Pinpoint the cell where the given text exists, returning its [X, Y] midpoint coordinate. 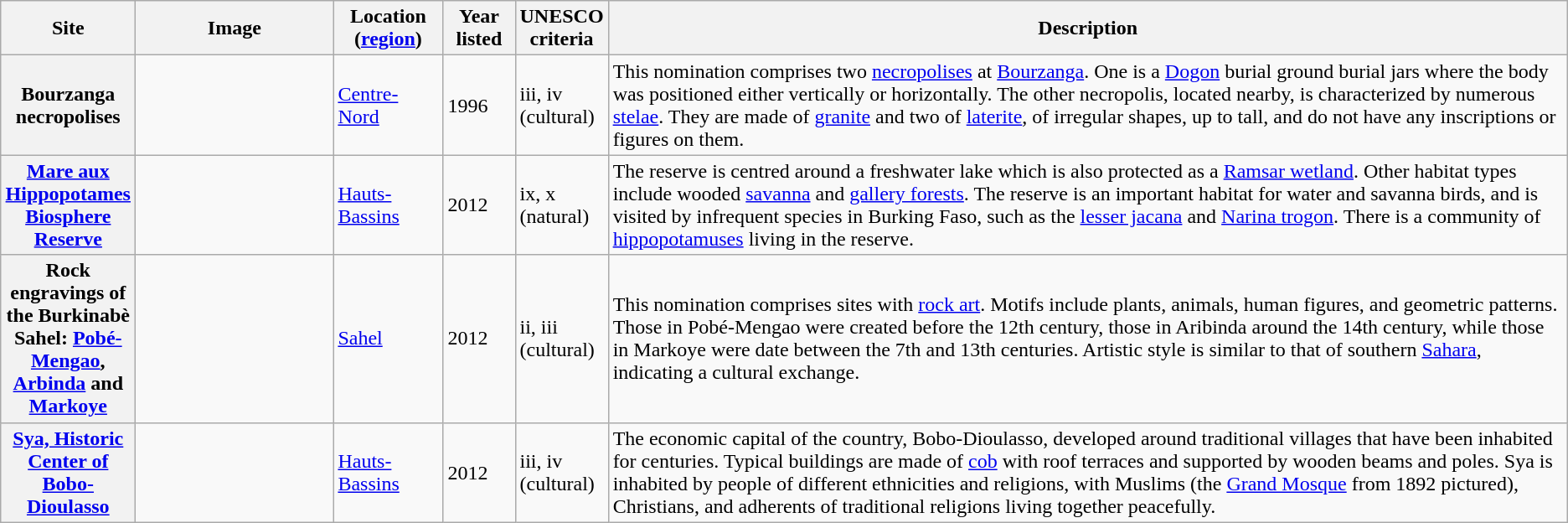
Image [235, 28]
Bourzanga necropolises [69, 106]
Rock engravings of the Burkinabè Sahel: Pobé-Mengao, Arbinda and Markoye [69, 339]
Centre-Nord [389, 106]
ii, iii (cultural) [561, 339]
Description [1087, 28]
UNESCO criteria [561, 28]
Location (region) [389, 28]
ix, x (natural) [561, 205]
1996 [479, 106]
Year listed [479, 28]
Sya, Historic Center of Bobo-Dioulasso [69, 473]
Mare aux Hippopotames Biosphere Reserve [69, 205]
Site [69, 28]
Sahel [389, 339]
